Detect which cell encompasses the target text, then output its (X, Y) center coordinate. 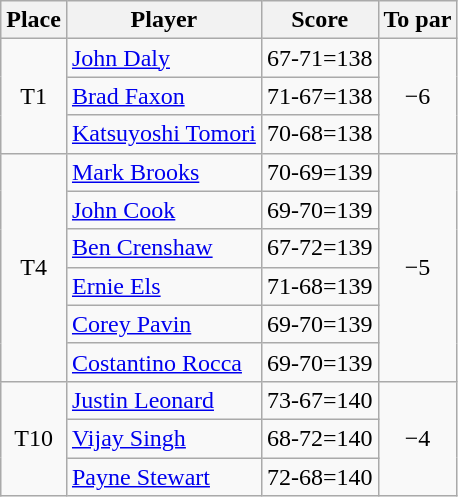
73-67=140 (320, 400)
Place (34, 20)
−5 (418, 267)
67-71=138 (320, 58)
72-68=140 (320, 477)
Vijay Singh (164, 438)
Brad Faxon (164, 96)
Mark Brooks (164, 172)
Katsuyoshi Tomori (164, 134)
−4 (418, 438)
Score (320, 20)
70-68=138 (320, 134)
71-67=138 (320, 96)
Costantino Rocca (164, 362)
T4 (34, 267)
71-68=139 (320, 286)
67-72=139 (320, 248)
Ernie Els (164, 286)
−6 (418, 96)
Player (164, 20)
68-72=140 (320, 438)
Justin Leonard (164, 400)
Corey Pavin (164, 324)
To par (418, 20)
John Cook (164, 210)
T1 (34, 96)
70-69=139 (320, 172)
Payne Stewart (164, 477)
Ben Crenshaw (164, 248)
T10 (34, 438)
John Daly (164, 58)
